Provide the (X, Y) coordinate of the cell's center where the given text is located.  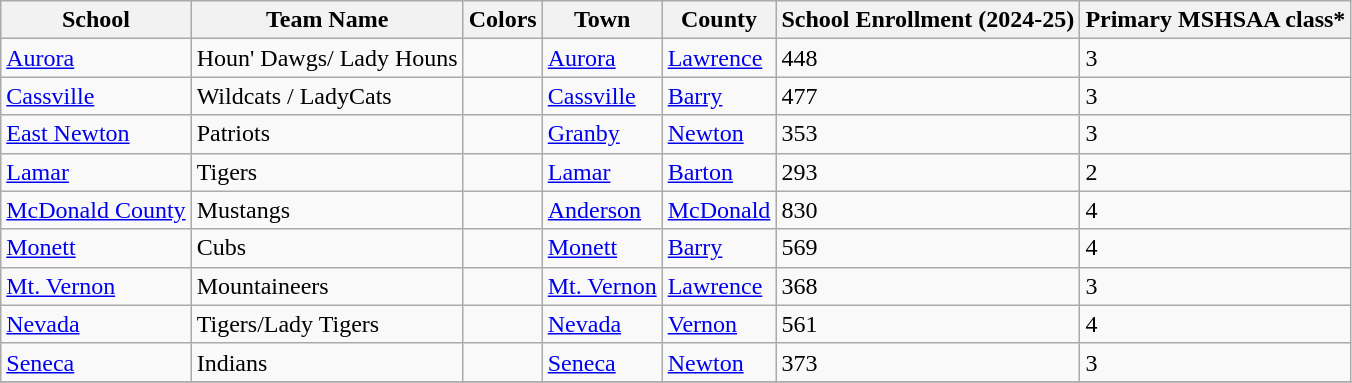
Indians (327, 362)
Primary MSHSAA class* (1216, 20)
East Newton (96, 134)
368 (928, 286)
Vernon (719, 324)
Mustangs (327, 210)
Mountaineers (327, 286)
448 (928, 58)
2 (1216, 172)
Cubs (327, 248)
Colors (502, 20)
School (96, 20)
561 (928, 324)
Tigers/Lady Tigers (327, 324)
569 (928, 248)
School Enrollment (2024-25) (928, 20)
353 (928, 134)
Patriots (327, 134)
373 (928, 362)
Town (602, 20)
Anderson (602, 210)
County (719, 20)
Barton (719, 172)
Houn' Dawgs/ Lady Houns (327, 58)
830 (928, 210)
Team Name (327, 20)
McDonald (719, 210)
293 (928, 172)
McDonald County (96, 210)
Wildcats / LadyCats (327, 96)
Granby (602, 134)
477 (928, 96)
Tigers (327, 172)
